Find where the given text appears and provide that cell's center as [x, y] coordinate. 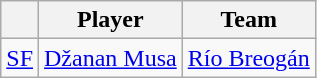
SF [20, 58]
Río Breogán [248, 58]
Player [111, 20]
Team [248, 20]
Džanan Musa [111, 58]
